Extract the [x, y] coordinate from the center of the cell holding the provided text.  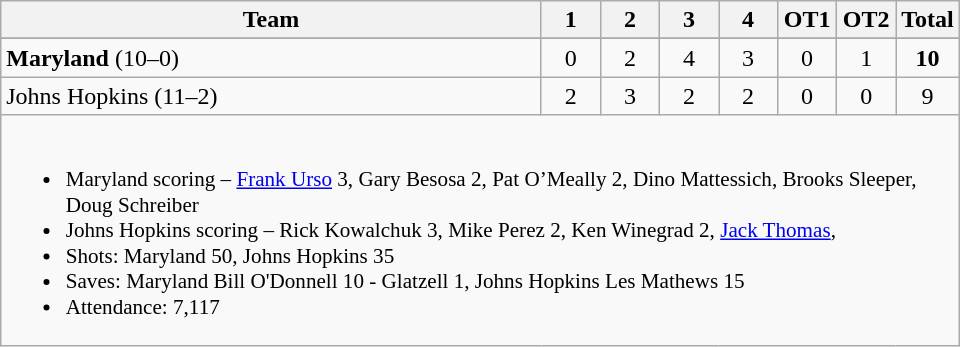
10 [928, 58]
OT2 [866, 20]
OT1 [808, 20]
Maryland (10–0) [272, 58]
Total [928, 20]
Johns Hopkins (11–2) [272, 96]
Team [272, 20]
9 [928, 96]
